Extract the [X, Y] coordinate from the center of the cell holding the provided text.  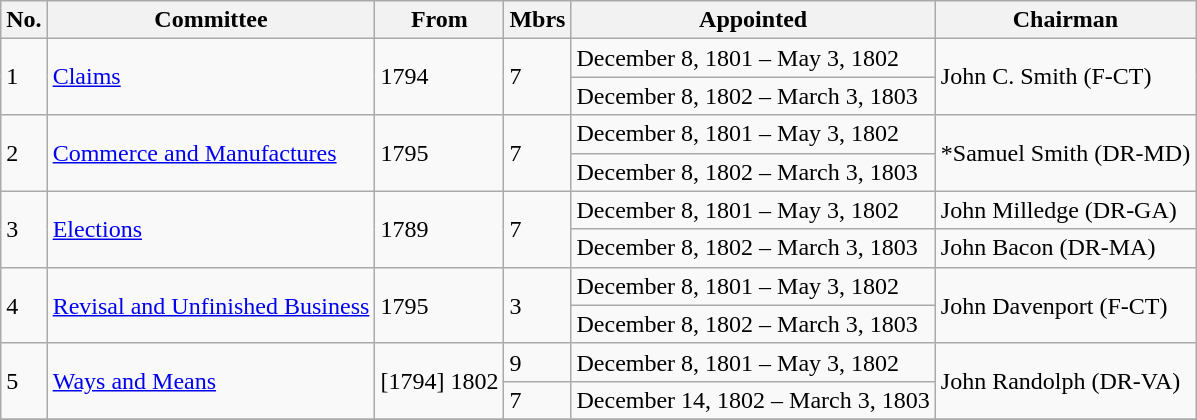
Commerce and Manufactures [211, 153]
Mbrs [538, 20]
December 14, 1802 – March 3, 1803 [753, 400]
Appointed [753, 20]
1789 [440, 229]
Committee [211, 20]
Elections [211, 229]
From [440, 20]
4 [24, 305]
Chairman [1065, 20]
9 [538, 362]
5 [24, 381]
2 [24, 153]
John Bacon (DR-MA) [1065, 248]
John C. Smith (F-CT) [1065, 77]
1794 [440, 77]
Claims [211, 77]
*Samuel Smith (DR-MD) [1065, 153]
No. [24, 20]
John Randolph (DR-VA) [1065, 381]
John Davenport (F-CT) [1065, 305]
Ways and Means [211, 381]
[1794] 1802 [440, 381]
Revisal and Unfinished Business [211, 305]
1 [24, 77]
John Milledge (DR-GA) [1065, 210]
